Find where the given text appears and provide that cell's center as [x, y] coordinate. 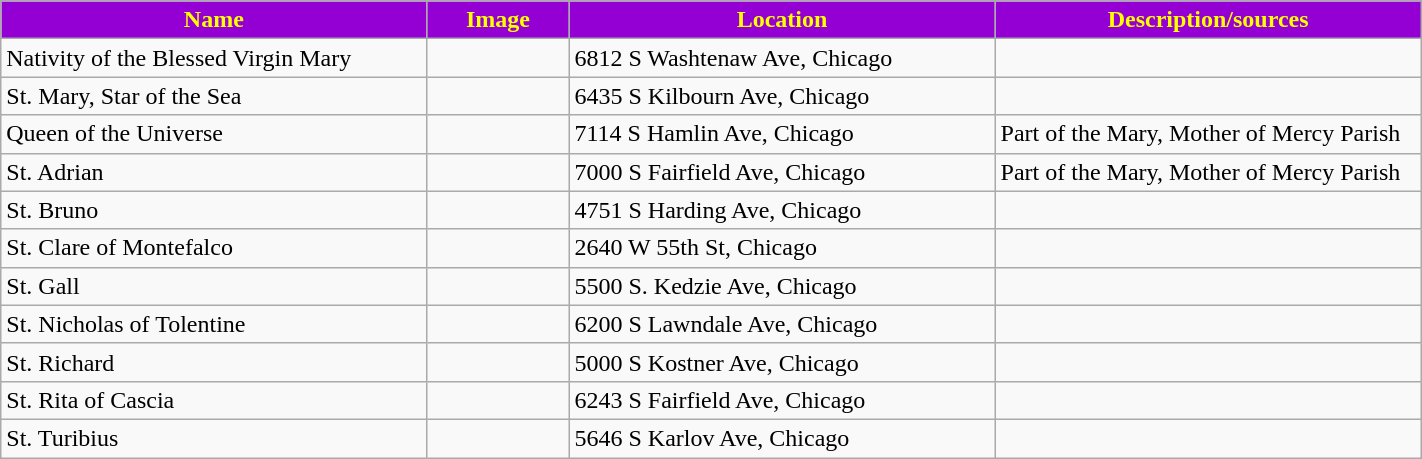
St. Richard [214, 362]
2640 W 55th St, Chicago [782, 248]
6243 S Fairfield Ave, Chicago [782, 400]
Location [782, 20]
St. Clare of Montefalco [214, 248]
Name [214, 20]
Image [498, 20]
6812 S Washtenaw Ave, Chicago [782, 58]
Description/sources [1208, 20]
6435 S Kilbourn Ave, Chicago [782, 96]
5646 S Karlov Ave, Chicago [782, 438]
St. Nicholas of Tolentine [214, 324]
St. Mary, Star of the Sea [214, 96]
St. Gall [214, 286]
St. Adrian [214, 172]
4751 S Harding Ave, Chicago [782, 210]
7000 S Fairfield Ave, Chicago [782, 172]
6200 S Lawndale Ave, Chicago [782, 324]
7114 S Hamlin Ave, Chicago [782, 134]
Queen of the Universe [214, 134]
5000 S Kostner Ave, Chicago [782, 362]
Nativity of the Blessed Virgin Mary [214, 58]
5500 S. Kedzie Ave, Chicago [782, 286]
St. Turibius [214, 438]
St. Rita of Cascia [214, 400]
St. Bruno [214, 210]
